Return the (x, y) coordinate for the center point of the cell that contains the specified text.  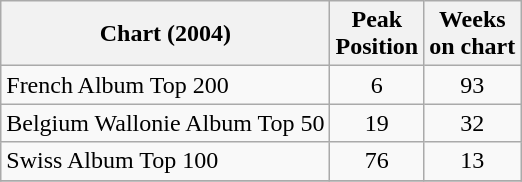
Weekson chart (472, 34)
Chart (2004) (166, 34)
PeakPosition (377, 34)
19 (377, 123)
French Album Top 200 (166, 85)
93 (472, 85)
13 (472, 161)
32 (472, 123)
6 (377, 85)
76 (377, 161)
Belgium Wallonie Album Top 50 (166, 123)
Swiss Album Top 100 (166, 161)
